Locate the cell with the specified text and output its [x, y] center coordinate. 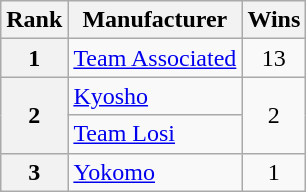
13 [274, 58]
Team Losi [155, 134]
Yokomo [155, 172]
Wins [274, 20]
Team Associated [155, 58]
Manufacturer [155, 20]
Rank [34, 20]
3 [34, 172]
Kyosho [155, 96]
